For the text-containing cell, return its midpoint in (X, Y) coordinate format. 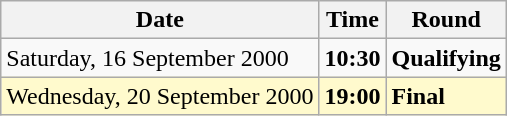
Date (160, 20)
Final (446, 96)
Saturday, 16 September 2000 (160, 58)
19:00 (352, 96)
10:30 (352, 58)
Qualifying (446, 58)
Round (446, 20)
Wednesday, 20 September 2000 (160, 96)
Time (352, 20)
